Output the [X, Y] coordinate of the center of the cell containing the given text.  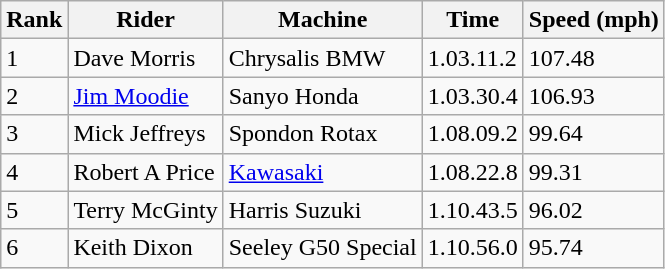
96.02 [594, 210]
1.10.43.5 [472, 210]
95.74 [594, 248]
Speed (mph) [594, 20]
99.64 [594, 134]
1.03.30.4 [472, 96]
Jim Moodie [146, 96]
4 [34, 172]
1.08.09.2 [472, 134]
Rank [34, 20]
Harris Suzuki [322, 210]
99.31 [594, 172]
Machine [322, 20]
2 [34, 96]
1.03.11.2 [472, 58]
Time [472, 20]
1 [34, 58]
Sanyo Honda [322, 96]
Kawasaki [322, 172]
5 [34, 210]
Terry McGinty [146, 210]
107.48 [594, 58]
Keith Dixon [146, 248]
Mick Jeffreys [146, 134]
6 [34, 248]
Seeley G50 Special [322, 248]
Rider [146, 20]
3 [34, 134]
Robert A Price [146, 172]
Dave Morris [146, 58]
1.10.56.0 [472, 248]
1.08.22.8 [472, 172]
106.93 [594, 96]
Spondon Rotax [322, 134]
Chrysalis BMW [322, 58]
